Determine the [x, y] coordinate at the center of the cell enclosing the given text.  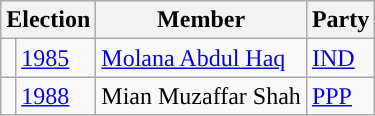
1985 [56, 58]
1988 [56, 96]
Party [340, 20]
Election [48, 20]
Mian Muzaffar Shah [202, 96]
IND [340, 58]
Molana Abdul Haq [202, 58]
Member [202, 20]
PPP [340, 96]
